Provide the (x, y) coordinate of the cell's center where the given text is located.  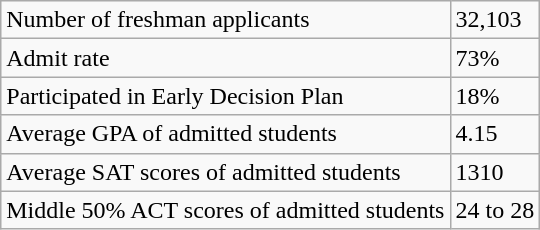
Admit rate (226, 58)
Average SAT scores of admitted students (226, 172)
Participated in Early Decision Plan (226, 96)
Average GPA of admitted students (226, 134)
Middle 50% ACT scores of admitted students (226, 210)
18% (495, 96)
Number of freshman applicants (226, 20)
32,103 (495, 20)
73% (495, 58)
24 to 28 (495, 210)
1310 (495, 172)
4.15 (495, 134)
